Capture the cell that displays the provided text and extract its [x, y] central coordinate. 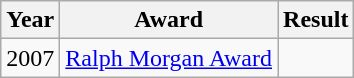
Year [30, 20]
Result [316, 20]
Award [169, 20]
Ralph Morgan Award [169, 58]
2007 [30, 58]
